Scan for the cell matching the given text and deliver its [X, Y] coordinate at center. 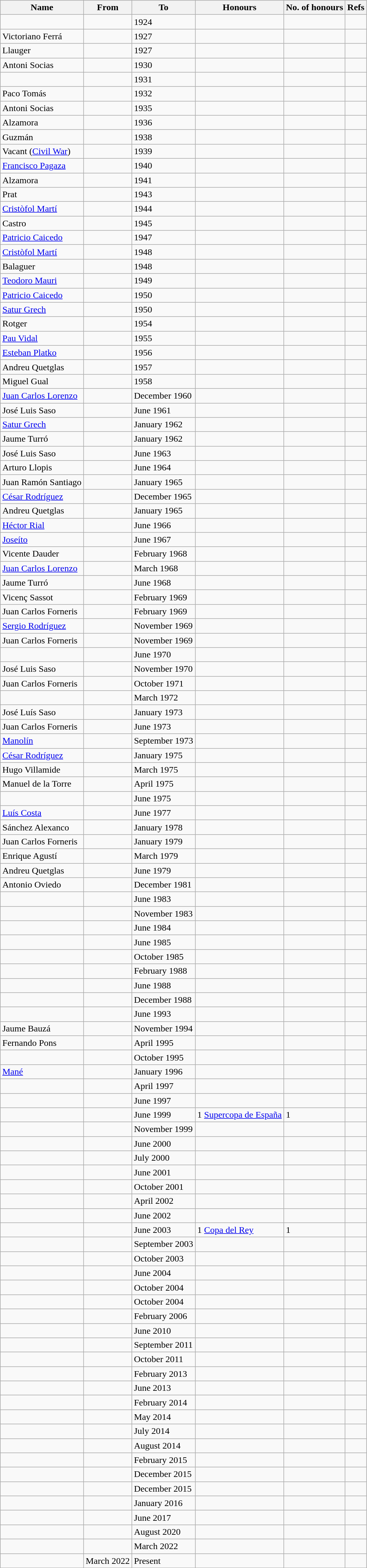
October 2011 [164, 1359]
1940 [164, 165]
September 2011 [164, 1345]
Antonio Oviedo [42, 885]
December 1965 [164, 496]
April 1995 [164, 1043]
November 1970 [164, 669]
October 1971 [164, 683]
Sánchez Alexanco [42, 827]
1957 [164, 367]
November 1999 [164, 1129]
July 2000 [164, 1158]
April 1975 [164, 784]
June 1967 [164, 540]
Llauger [42, 51]
February 2014 [164, 1403]
1955 [164, 338]
1924 [164, 22]
Guzmán [42, 137]
Enrique Agustí [42, 856]
June 2013 [164, 1388]
1931 [164, 79]
June 1985 [164, 942]
June 2001 [164, 1172]
December 1960 [164, 396]
March 1979 [164, 856]
June 1988 [164, 985]
February 1988 [164, 971]
December 1988 [164, 1000]
1935 [164, 108]
June 1979 [164, 870]
June 2003 [164, 1230]
March 1968 [164, 568]
Fernando Pons [42, 1043]
June 2000 [164, 1144]
Sergio Rodríguez [42, 626]
January 1978 [164, 827]
June 2004 [164, 1273]
1 Copa del Rey [240, 1230]
Juan Ramón Santiago [42, 482]
February 2006 [164, 1316]
Hugo Villamide [42, 770]
June 1997 [164, 1101]
Mané [42, 1072]
June 1983 [164, 899]
Refs [356, 8]
June 1968 [164, 583]
June 1999 [164, 1115]
March 1975 [164, 770]
August 2014 [164, 1446]
1941 [164, 180]
Rotger [42, 324]
February 2013 [164, 1374]
Vacant (Civil War) [42, 151]
June 1984 [164, 928]
Castro [42, 223]
José Luís Saso [42, 712]
Héctor Rial [42, 525]
1936 [164, 122]
Vicenç Sassot [42, 597]
February 1968 [164, 554]
January 1975 [164, 755]
Joseíto [42, 540]
June 1963 [164, 453]
June 1964 [164, 468]
Luís Costa [42, 813]
1930 [164, 65]
Pau Vidal [42, 338]
June 1961 [164, 410]
Honours [240, 8]
1956 [164, 353]
October 2001 [164, 1187]
June 1977 [164, 813]
April 2002 [164, 1201]
September 2003 [164, 1244]
June 1970 [164, 655]
Arturo Llopis [42, 468]
Miguel Gual [42, 381]
Victoriano Ferrá [42, 36]
1939 [164, 151]
Prat [42, 195]
1944 [164, 209]
June 2010 [164, 1330]
January 1979 [164, 841]
Teodoro Mauri [42, 281]
Esteban Platko [42, 353]
January 2016 [164, 1503]
August 2020 [164, 1532]
April 1997 [164, 1086]
July 2014 [164, 1431]
January 1996 [164, 1072]
June 2017 [164, 1517]
Manuel de la Torre [42, 784]
June 1993 [164, 1014]
Manolín [42, 741]
1947 [164, 238]
1943 [164, 195]
June 1973 [164, 727]
May 2014 [164, 1417]
1958 [164, 381]
October 1995 [164, 1057]
Jaume Bauzá [42, 1028]
November 1994 [164, 1028]
February 2015 [164, 1460]
October 1985 [164, 957]
March 1972 [164, 698]
No. of honours [314, 8]
January 1973 [164, 712]
1945 [164, 223]
1932 [164, 94]
1949 [164, 281]
1954 [164, 324]
Vicente Dauder [42, 554]
1938 [164, 137]
June 1966 [164, 525]
November 1983 [164, 914]
June 2002 [164, 1215]
Name [42, 8]
Present [164, 1561]
From [108, 8]
December 1981 [164, 885]
To [164, 8]
Francisco Pagaza [42, 165]
October 2003 [164, 1259]
Balaguer [42, 266]
September 1973 [164, 741]
June 1975 [164, 798]
Paco Tomás [42, 94]
1 Supercopa de España [240, 1115]
